From the cell containing the given text, extract its center point as (X, Y) coordinate. 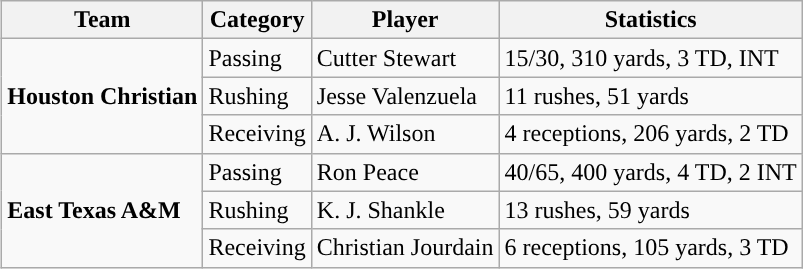
Christian Jourdain (405, 248)
4 receptions, 206 yards, 2 TD (650, 134)
6 receptions, 105 yards, 3 TD (650, 248)
Team (102, 20)
13 rushes, 59 yards (650, 210)
East Texas A&M (102, 210)
Category (257, 20)
15/30, 310 yards, 3 TD, INT (650, 58)
Player (405, 20)
Jesse Valenzuela (405, 96)
Cutter Stewart (405, 58)
K. J. Shankle (405, 210)
11 rushes, 51 yards (650, 96)
40/65, 400 yards, 4 TD, 2 INT (650, 172)
Houston Christian (102, 96)
A. J. Wilson (405, 134)
Ron Peace (405, 172)
Statistics (650, 20)
